Scan for the cell matching the given text and deliver its [X, Y] coordinate at center. 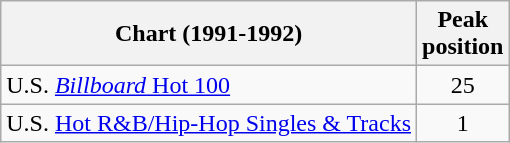
1 [463, 123]
U.S. Hot R&B/Hip-Hop Singles & Tracks [209, 123]
25 [463, 85]
U.S. Billboard Hot 100 [209, 85]
Peakposition [463, 34]
Chart (1991-1992) [209, 34]
